Extract the (x, y) coordinate from the center of the cell holding the provided text.  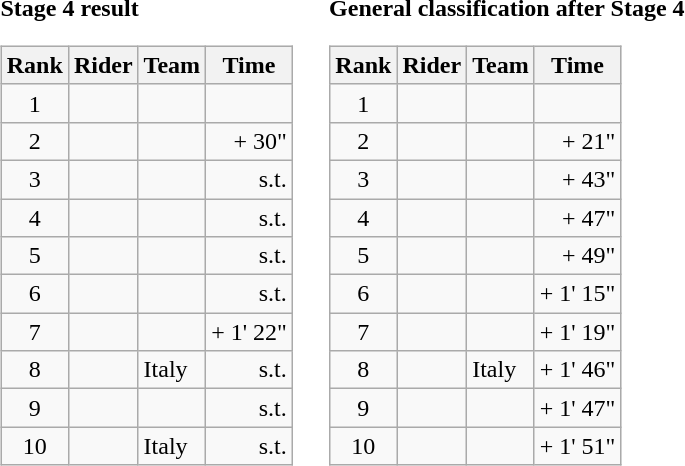
+ 49" (578, 256)
+ 47" (578, 217)
+ 21" (578, 141)
+ 1' 47" (578, 408)
+ 30" (250, 141)
+ 1' 51" (578, 446)
+ 1' 46" (578, 370)
+ 1' 15" (578, 294)
+ 1' 19" (578, 332)
+ 1' 22" (250, 332)
+ 43" (578, 179)
